Search for the cell housing the specified text and yield its [X, Y] center coordinate. 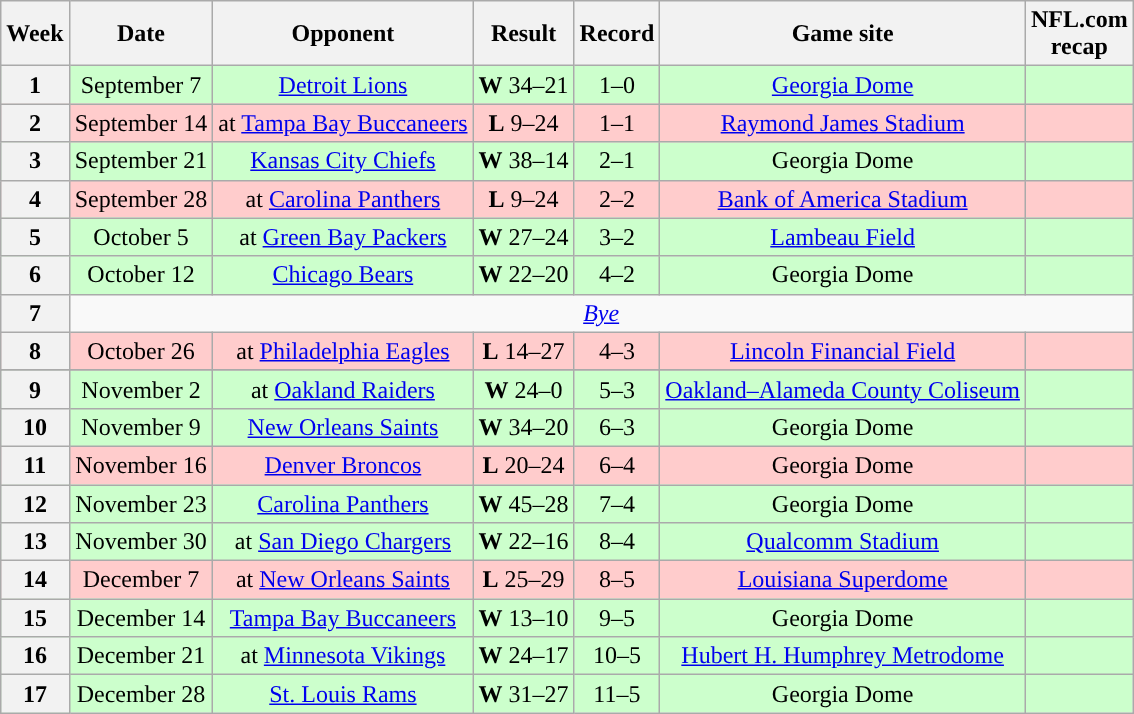
at Tampa Bay Buccaneers [343, 123]
W 31–27 [524, 694]
2 [35, 123]
Opponent [343, 34]
October 12 [141, 275]
16 [35, 656]
December 7 [141, 580]
1–0 [617, 85]
4 [35, 199]
8–5 [617, 580]
W 13–10 [524, 618]
W 22–20 [524, 275]
3–2 [617, 237]
W 38–14 [524, 161]
6–4 [617, 465]
Tampa Bay Buccaneers [343, 618]
Lincoln Financial Field [843, 351]
8 [35, 351]
12 [35, 503]
Chicago Bears [343, 275]
Game site [843, 34]
December 14 [141, 618]
6–3 [617, 427]
L 20–24 [524, 465]
W 34–20 [524, 427]
3 [35, 161]
5–3 [617, 389]
Carolina Panthers [343, 503]
at San Diego Chargers [343, 542]
2–2 [617, 199]
September 28 [141, 199]
Bank of America Stadium [843, 199]
4–2 [617, 275]
Hubert H. Humphrey Metrodome [843, 656]
Qualcomm Stadium [843, 542]
L 14–27 [524, 351]
October 26 [141, 351]
Result [524, 34]
at Philadelphia Eagles [343, 351]
Week [35, 34]
7 [35, 313]
New Orleans Saints [343, 427]
September 21 [141, 161]
1–1 [617, 123]
W 22–16 [524, 542]
at Green Bay Packers [343, 237]
St. Louis Rams [343, 694]
Raymond James Stadium [843, 123]
NFL.comrecap [1079, 34]
11–5 [617, 694]
W 45–28 [524, 503]
10–5 [617, 656]
September 14 [141, 123]
Record [617, 34]
at Minnesota Vikings [343, 656]
December 21 [141, 656]
Louisiana Superdome [843, 580]
10 [35, 427]
November 23 [141, 503]
at Oakland Raiders [343, 389]
W 24–17 [524, 656]
October 5 [141, 237]
5 [35, 237]
November 9 [141, 427]
6 [35, 275]
at Carolina Panthers [343, 199]
Detroit Lions [343, 85]
7–4 [617, 503]
17 [35, 694]
at New Orleans Saints [343, 580]
Bye [601, 313]
W 27–24 [524, 237]
W 34–21 [524, 85]
November 16 [141, 465]
14 [35, 580]
Denver Broncos [343, 465]
November 2 [141, 389]
1 [35, 85]
November 30 [141, 542]
2–1 [617, 161]
9–5 [617, 618]
8–4 [617, 542]
Lambeau Field [843, 237]
September 7 [141, 85]
9 [35, 389]
L 25–29 [524, 580]
Oakland–Alameda County Coliseum [843, 389]
Kansas City Chiefs [343, 161]
13 [35, 542]
15 [35, 618]
W 24–0 [524, 389]
11 [35, 465]
Date [141, 34]
December 28 [141, 694]
4–3 [617, 351]
